Provide the [x, y] coordinate of the cell's center where the given text is located.  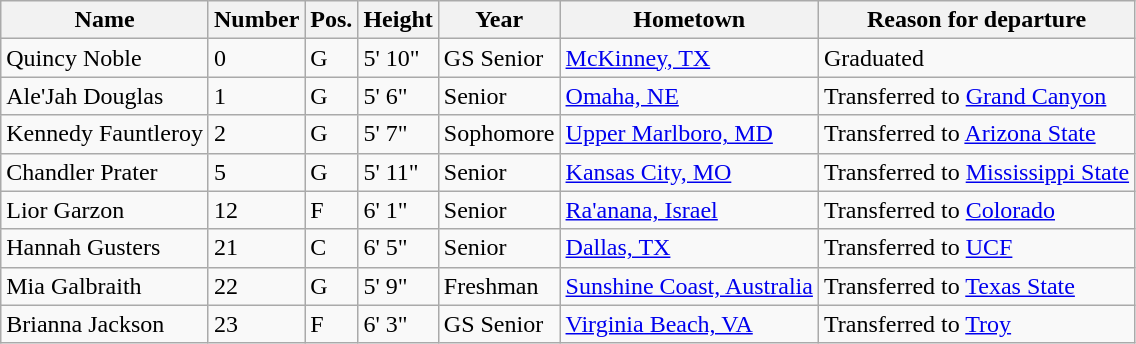
McKinney, TX [689, 58]
Sunshine Coast, Australia [689, 286]
5' 6" [398, 96]
Upper Marlboro, MD [689, 134]
12 [256, 210]
Brianna Jackson [105, 324]
Transferred to Colorado [976, 210]
Height [398, 20]
Graduated [976, 58]
1 [256, 96]
Lior Garzon [105, 210]
5 [256, 172]
6' 3" [398, 324]
Pos. [332, 20]
Freshman [499, 286]
Hannah Gusters [105, 248]
Number [256, 20]
0 [256, 58]
Virginia Beach, VA [689, 324]
23 [256, 324]
Transferred to Arizona State [976, 134]
5' 7" [398, 134]
Dallas, TX [689, 248]
Sophomore [499, 134]
Ra'anana, Israel [689, 210]
Kennedy Fauntleroy [105, 134]
5' 9" [398, 286]
Mia Galbraith [105, 286]
Name [105, 20]
Reason for departure [976, 20]
Transferred to Mississippi State [976, 172]
Transferred to Troy [976, 324]
22 [256, 286]
2 [256, 134]
Kansas City, MO [689, 172]
Quincy Noble [105, 58]
Hometown [689, 20]
Chandler Prater [105, 172]
6' 1" [398, 210]
Omaha, NE [689, 96]
Year [499, 20]
Transferred to Grand Canyon [976, 96]
5' 11" [398, 172]
C [332, 248]
Ale'Jah Douglas [105, 96]
Transferred to Texas State [976, 286]
21 [256, 248]
6' 5" [398, 248]
5' 10" [398, 58]
Transferred to UCF [976, 248]
